Output the [X, Y] coordinate of the center of the cell containing the given text.  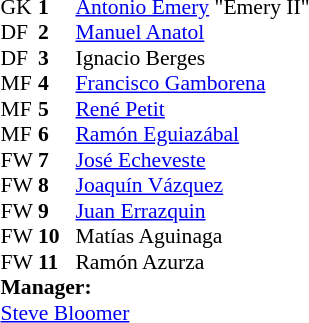
José Echeveste [192, 160]
10 [57, 237]
Manager: [154, 287]
2 [57, 33]
5 [57, 109]
7 [57, 160]
6 [57, 135]
3 [57, 58]
Juan Errazquin [192, 211]
9 [57, 211]
Joaquín Vázquez [192, 185]
René Petit [192, 109]
Manuel Anatol [192, 33]
4 [57, 83]
11 [57, 262]
Ignacio Berges [192, 58]
8 [57, 185]
Matías Aguinaga [192, 237]
Ramón Eguiazábal [192, 135]
Francisco Gamborena [192, 83]
Ramón Azurza [192, 262]
